Identify which cell holds the provided text, then report its [X, Y] central coordinate. 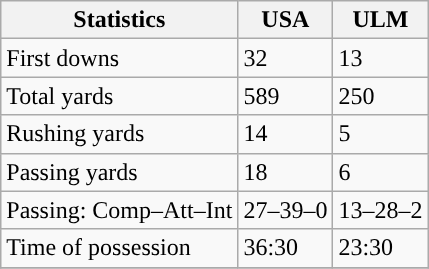
13 [380, 58]
250 [380, 96]
14 [286, 134]
Passing yards [120, 172]
6 [380, 172]
18 [286, 172]
ULM [380, 20]
USA [286, 20]
23:30 [380, 248]
Statistics [120, 20]
27–39–0 [286, 210]
Total yards [120, 96]
5 [380, 134]
589 [286, 96]
Rushing yards [120, 134]
36:30 [286, 248]
Passing: Comp–Att–Int [120, 210]
32 [286, 58]
First downs [120, 58]
Time of possession [120, 248]
13–28–2 [380, 210]
